Extract the (X, Y) coordinate from the center of the cell holding the provided text.  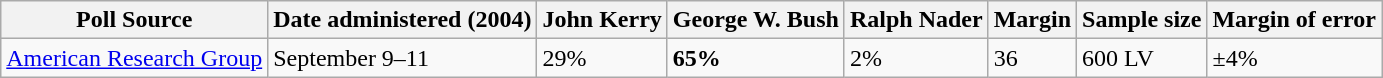
September 9–11 (402, 58)
36 (1032, 58)
Date administered (2004) (402, 20)
±4% (1294, 58)
65% (756, 58)
John Kerry (602, 20)
Margin (1032, 20)
Ralph Nader (916, 20)
Sample size (1142, 20)
Margin of error (1294, 20)
600 LV (1142, 58)
2% (916, 58)
Poll Source (134, 20)
29% (602, 58)
George W. Bush (756, 20)
American Research Group (134, 58)
